Pinpoint the cell where the given text exists, returning its (X, Y) midpoint coordinate. 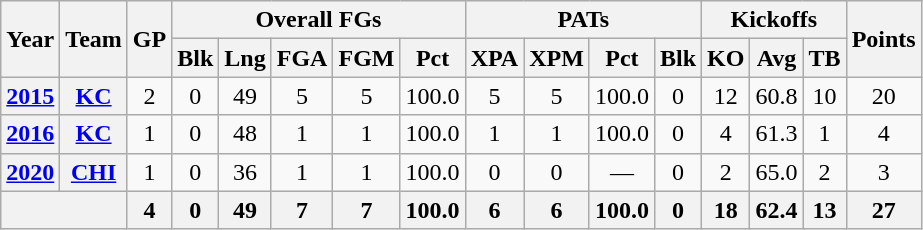
13 (824, 210)
FGM (366, 58)
27 (884, 210)
GP (149, 39)
62.4 (776, 210)
CHI (94, 172)
Team (94, 39)
— (622, 172)
Overall FGs (318, 20)
Year (30, 39)
60.8 (776, 96)
12 (726, 96)
Kickoffs (774, 20)
2015 (30, 96)
20 (884, 96)
Points (884, 39)
61.3 (776, 134)
65.0 (776, 172)
2016 (30, 134)
2020 (30, 172)
PATs (583, 20)
KO (726, 58)
XPA (494, 58)
Avg (776, 58)
48 (245, 134)
Lng (245, 58)
10 (824, 96)
3 (884, 172)
XPM (557, 58)
36 (245, 172)
FGA (302, 58)
18 (726, 210)
TB (824, 58)
